Extract the [x, y] coordinate from the center of the cell holding the provided text.  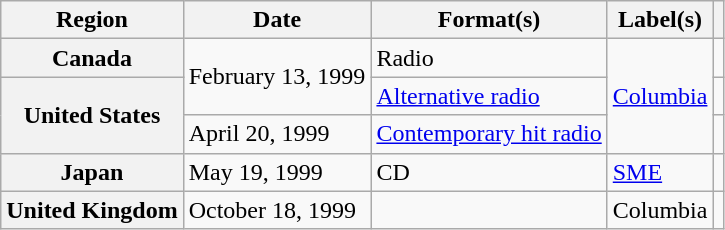
United States [92, 115]
Canada [92, 58]
Alternative radio [489, 96]
United Kingdom [92, 210]
SME [660, 172]
CD [489, 172]
October 18, 1999 [277, 210]
Region [92, 20]
Format(s) [489, 20]
Japan [92, 172]
May 19, 1999 [277, 172]
Radio [489, 58]
Contemporary hit radio [489, 134]
February 13, 1999 [277, 77]
Label(s) [660, 20]
Date [277, 20]
April 20, 1999 [277, 134]
